Scan for the cell matching the given text and deliver its [X, Y] coordinate at center. 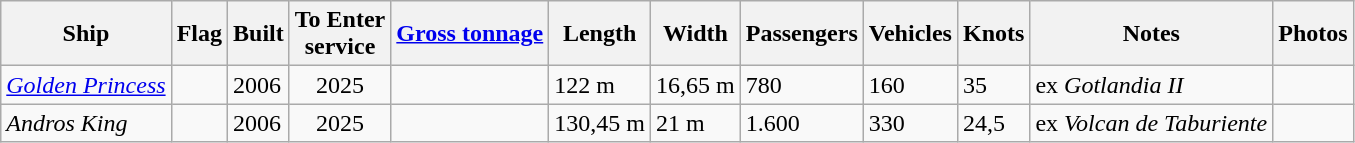
Built [259, 34]
Ship [86, 34]
Golden Princess [86, 85]
780 [802, 85]
Length [600, 34]
130,45 m [600, 123]
1.600 [802, 123]
ex Volcan de Taburiente [1152, 123]
Knots [993, 34]
330 [910, 123]
Photos [1313, 34]
160 [910, 85]
Flag [199, 34]
Vehicles [910, 34]
24,5 [993, 123]
21 m [696, 123]
Width [696, 34]
Notes [1152, 34]
16,65 m [696, 85]
35 [993, 85]
Passengers [802, 34]
122 m [600, 85]
Gross tonnage [470, 34]
To Enterservice [340, 34]
Andros King [86, 123]
ex Gotlandia II [1152, 85]
